Search for the cell housing the specified text and yield its [X, Y] center coordinate. 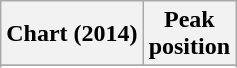
Chart (2014) [72, 34]
Peakposition [189, 34]
